Extract the [X, Y] coordinate from the center of the cell holding the provided text.  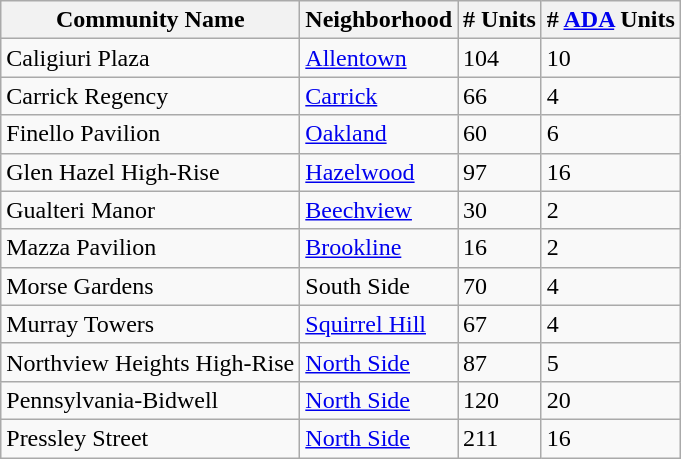
10 [610, 58]
Beechview [379, 210]
87 [500, 362]
Brookline [379, 248]
Carrick Regency [150, 96]
6 [610, 134]
Oakland [379, 134]
120 [500, 400]
# Units [500, 20]
Neighborhood [379, 20]
Squirrel Hill [379, 324]
# ADA Units [610, 20]
Morse Gardens [150, 286]
Glen Hazel High-Rise [150, 172]
Northview Heights High-Rise [150, 362]
Murray Towers [150, 324]
Allentown [379, 58]
Hazelwood [379, 172]
Mazza Pavilion [150, 248]
97 [500, 172]
Pressley Street [150, 438]
Caligiuri Plaza [150, 58]
Pennsylvania-Bidwell [150, 400]
67 [500, 324]
5 [610, 362]
South Side [379, 286]
Finello Pavilion [150, 134]
Community Name [150, 20]
211 [500, 438]
Carrick [379, 96]
66 [500, 96]
30 [500, 210]
Gualteri Manor [150, 210]
20 [610, 400]
104 [500, 58]
70 [500, 286]
60 [500, 134]
